Return the (X, Y) coordinate for the center point of the cell that contains the specified text.  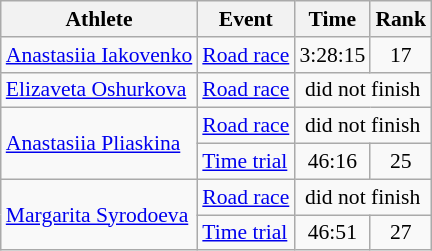
Anastasiia Pliaskina (100, 144)
46:51 (332, 233)
Anastasiia Iakovenko (100, 55)
Rank (400, 19)
Margarita Syrodoeva (100, 214)
Elizaveta Oshurkova (100, 90)
17 (400, 55)
Time (332, 19)
25 (400, 162)
Event (246, 19)
3:28:15 (332, 55)
46:16 (332, 162)
Athlete (100, 19)
27 (400, 233)
